Locate the cell with the specified text and output its [X, Y] center coordinate. 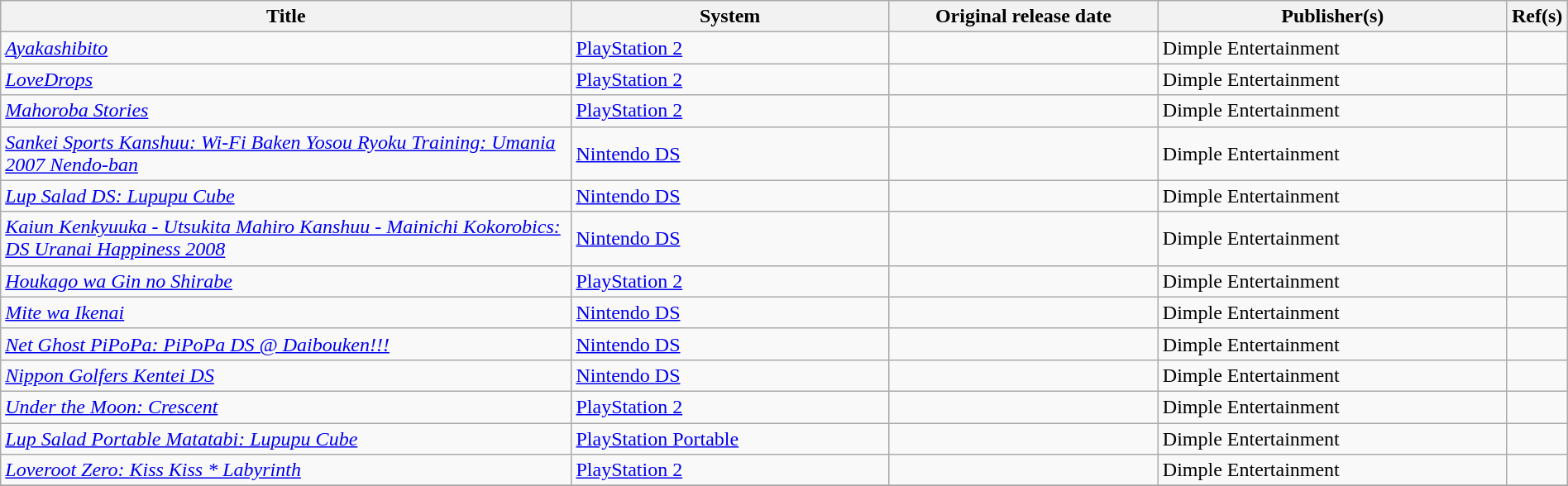
Mahoroba Stories [286, 111]
Nippon Golfers Kentei DS [286, 375]
LoveDrops [286, 79]
Original release date [1023, 17]
Lup Salad Portable Matatabi: Lupupu Cube [286, 439]
Net Ghost PiPoPa: PiPoPa DS @ Daibouken!!! [286, 344]
Under the Moon: Crescent [286, 407]
PlayStation Portable [729, 439]
Title [286, 17]
Loveroot Zero: Kiss Kiss * Labyrinth [286, 470]
Houkago wa Gin no Shirabe [286, 281]
Kaiun Kenkyuuka - Utsukita Mahiro Kanshuu - Mainichi Kokorobics: DS Uranai Happiness 2008 [286, 238]
Sankei Sports Kanshuu: Wi-Fi Baken Yosou Ryoku Training: Umania 2007 Nendo-ban [286, 154]
Publisher(s) [1332, 17]
Lup Salad DS: Lupupu Cube [286, 196]
System [729, 17]
Ayakashibito [286, 48]
Ref(s) [1537, 17]
Mite wa Ikenai [286, 312]
